Scan for the cell matching the given text and deliver its (x, y) coordinate at center. 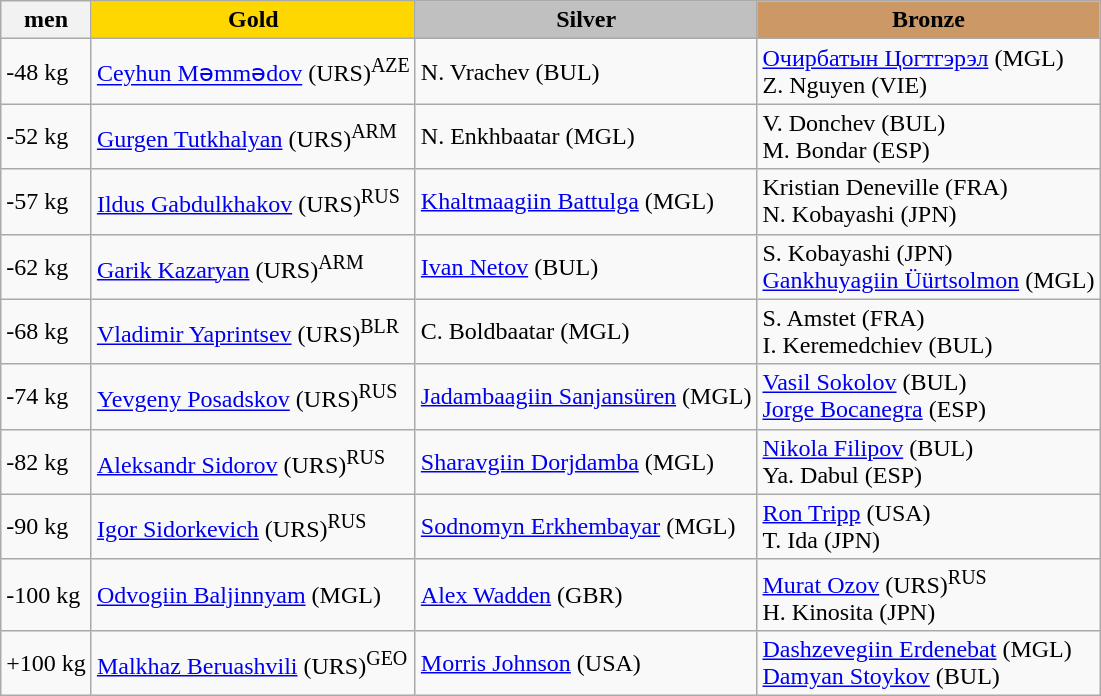
Sodnomyn Erkhembayar (MGL) (586, 526)
Gurgen Tutkhalyan (URS)ARM (253, 136)
Sharavgiin Dorjdamba (MGL) (586, 462)
Очирбатын Цогтгэрэл (MGL) Z. Nguyen (VIE) (928, 72)
Garik Kazaryan (URS)ARM (253, 266)
Malkhaz Beruashvili (URS)GEO (253, 664)
C. Boldbaatar (MGL) (586, 332)
Kristian Deneville (FRA) N. Kobayashi (JPN) (928, 202)
men (46, 20)
Aleksandr Sidorov (URS)RUS (253, 462)
N. Enkhbaatar (MGL) (586, 136)
Ceyhun Məmmədov (URS)AZE (253, 72)
S. Amstet (FRA) I. Keremedchiev (BUL) (928, 332)
+100 kg (46, 664)
V. Donchev (BUL) M. Bondar (ESP) (928, 136)
Nikola Filipov (BUL) Ya. Dabul (ESP) (928, 462)
Bronze (928, 20)
Ildus Gabdulkhakov (URS)RUS (253, 202)
Silver (586, 20)
Igor Sidorkevich (URS)RUS (253, 526)
Gold (253, 20)
-68 kg (46, 332)
Ivan Netov (BUL) (586, 266)
-52 kg (46, 136)
Jadambaagiin Sanjansüren (MGL) (586, 396)
Murat Ozov (URS)RUS H. Kinosita (JPN) (928, 595)
Yevgeny Posadskov (URS)RUS (253, 396)
Odvogiin Baljinnyam (MGL) (253, 595)
Ron Tripp (USA) T. Ida (JPN) (928, 526)
Vladimir Yaprintsev (URS)BLR (253, 332)
Khaltmaagiin Battulga (MGL) (586, 202)
Vasil Sokolov (BUL) Jorge Bocanegra (ESP) (928, 396)
-74 kg (46, 396)
-57 kg (46, 202)
-48 kg (46, 72)
-100 kg (46, 595)
-82 kg (46, 462)
Morris Johnson (USA) (586, 664)
S. Kobayashi (JPN) Gankhuyagiin Üürtsolmon (MGL) (928, 266)
Alex Wadden (GBR) (586, 595)
-90 kg (46, 526)
N. Vrachev (BUL) (586, 72)
-62 kg (46, 266)
Dashzevegiin Erdenebat (MGL) Damyan Stoykov (BUL) (928, 664)
